Capture the cell that displays the provided text and extract its [X, Y] central coordinate. 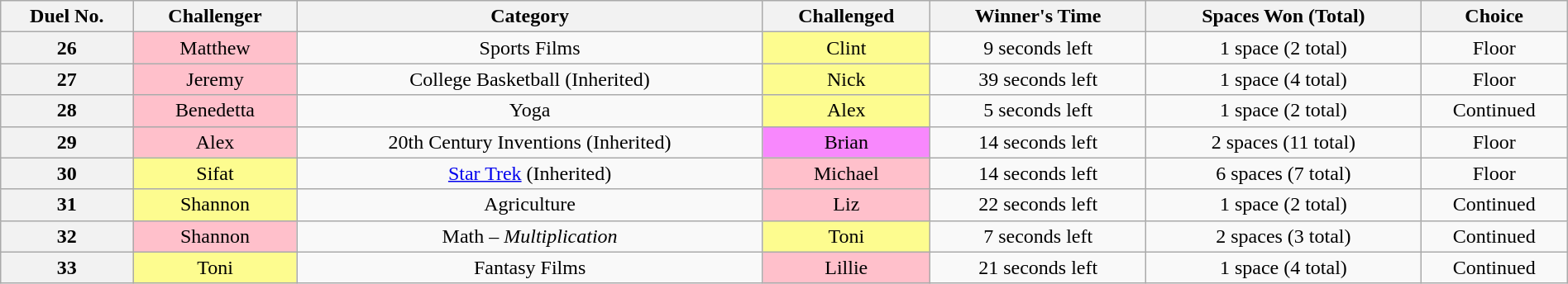
22 seconds left [1039, 205]
Sports Films [529, 48]
6 spaces (7 total) [1284, 173]
Star Trek (Inherited) [529, 173]
30 [67, 173]
2 spaces (3 total) [1284, 236]
College Basketball (Inherited) [529, 79]
Michael [847, 173]
5 seconds left [1039, 111]
29 [67, 142]
Spaces Won (Total) [1284, 17]
Liz [847, 205]
33 [67, 267]
2 spaces (11 total) [1284, 142]
Yoga [529, 111]
Agriculture [529, 205]
7 seconds left [1039, 236]
Winner's Time [1039, 17]
Lillie [847, 267]
Fantasy Films [529, 267]
9 seconds left [1039, 48]
Choice [1494, 17]
27 [67, 79]
20th Century Inventions (Inherited) [529, 142]
Duel No. [67, 17]
Category [529, 17]
Matthew [215, 48]
Sifat [215, 173]
Brian [847, 142]
32 [67, 236]
26 [67, 48]
Challenger [215, 17]
39 seconds left [1039, 79]
31 [67, 205]
Challenged [847, 17]
Benedetta [215, 111]
21 seconds left [1039, 267]
Jeremy [215, 79]
Clint [847, 48]
Nick [847, 79]
Math – Multiplication [529, 236]
28 [67, 111]
